Pinpoint the cell where the given text exists, returning its (X, Y) midpoint coordinate. 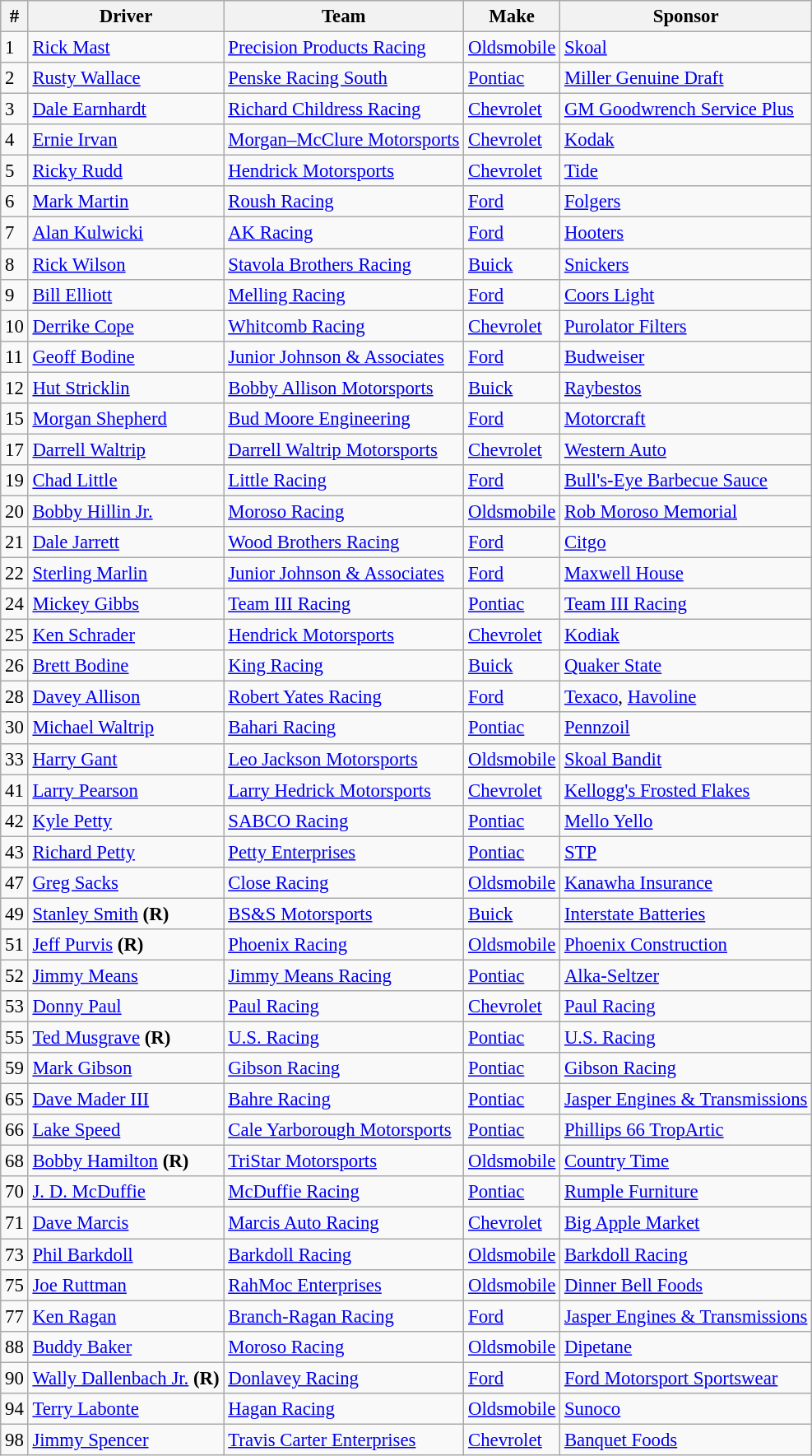
53 (15, 1007)
77 (15, 1316)
Bahari Racing (344, 728)
Wood Brothers Racing (344, 542)
43 (15, 852)
# (15, 16)
5 (15, 171)
90 (15, 1378)
Dipetane (686, 1347)
75 (15, 1285)
10 (15, 326)
Miller Genuine Draft (686, 78)
Bud Moore Engineering (344, 419)
Skoal Bandit (686, 759)
42 (15, 821)
Whitcomb Racing (344, 326)
BS&S Motorsports (344, 914)
Dave Marcis (126, 1223)
Tide (686, 171)
Dale Earnhardt (126, 109)
41 (15, 790)
Larry Pearson (126, 790)
Rick Wilson (126, 264)
Michael Waltrip (126, 728)
Donlavey Racing (344, 1378)
Rick Mast (126, 48)
Bull's-Eye Barbecue Sauce (686, 481)
J. D. McDuffie (126, 1193)
12 (15, 388)
Stavola Brothers Racing (344, 264)
11 (15, 356)
Darrell Waltrip (126, 449)
Close Racing (344, 883)
66 (15, 1130)
Bahre Racing (344, 1100)
Skoal (686, 48)
Alka-Seltzer (686, 975)
Dave Mader III (126, 1100)
Team (344, 16)
Bill Elliott (126, 295)
Jimmy Means Racing (344, 975)
Stanley Smith (R) (126, 914)
Travis Carter Enterprises (344, 1440)
Mark Gibson (126, 1068)
Hut Stricklin (126, 388)
26 (15, 666)
Hagan Racing (344, 1409)
AK Racing (344, 233)
7 (15, 233)
Sunoco (686, 1409)
3 (15, 109)
Derrike Cope (126, 326)
Maxwell House (686, 574)
Kodak (686, 140)
88 (15, 1347)
68 (15, 1161)
Ken Schrader (126, 635)
Terry Labonte (126, 1409)
Interstate Batteries (686, 914)
47 (15, 883)
Snickers (686, 264)
King Racing (344, 666)
1 (15, 48)
Robert Yates Racing (344, 697)
6 (15, 202)
Texaco, Havoline (686, 697)
70 (15, 1193)
Richard Petty (126, 852)
33 (15, 759)
SABCO Racing (344, 821)
Pennzoil (686, 728)
Greg Sacks (126, 883)
2 (15, 78)
28 (15, 697)
Dale Jarrett (126, 542)
Lake Speed (126, 1130)
Kanawha Insurance (686, 883)
Bobby Allison Motorsports (344, 388)
59 (15, 1068)
21 (15, 542)
Driver (126, 16)
Phoenix Construction (686, 945)
Jimmy Means (126, 975)
Rob Moroso Memorial (686, 511)
Buddy Baker (126, 1347)
Mello Yello (686, 821)
Brett Bodine (126, 666)
Ernie Irvan (126, 140)
Ken Ragan (126, 1316)
65 (15, 1100)
Jeff Purvis (R) (126, 945)
Morgan–McClure Motorsports (344, 140)
30 (15, 728)
Darrell Waltrip Motorsports (344, 449)
Dinner Bell Foods (686, 1285)
Morgan Shepherd (126, 419)
Big Apple Market (686, 1223)
Precision Products Racing (344, 48)
52 (15, 975)
24 (15, 604)
Phoenix Racing (344, 945)
Alan Kulwicki (126, 233)
Country Time (686, 1161)
Melling Racing (344, 295)
Bobby Hillin Jr. (126, 511)
Ricky Rudd (126, 171)
TriStar Motorsports (344, 1161)
Western Auto (686, 449)
RahMoc Enterprises (344, 1285)
Citgo (686, 542)
Kodiak (686, 635)
51 (15, 945)
20 (15, 511)
19 (15, 481)
Petty Enterprises (344, 852)
Phillips 66 TropArtic (686, 1130)
94 (15, 1409)
Make (512, 16)
Marcis Auto Racing (344, 1223)
Jimmy Spencer (126, 1440)
STP (686, 852)
17 (15, 449)
Banquet Foods (686, 1440)
Budweiser (686, 356)
Rumple Furniture (686, 1193)
Mickey Gibbs (126, 604)
Ford Motorsport Sportswear (686, 1378)
GM Goodwrench Service Plus (686, 109)
Harry Gant (126, 759)
Coors Light (686, 295)
22 (15, 574)
Folgers (686, 202)
25 (15, 635)
Larry Hedrick Motorsports (344, 790)
Joe Ruttman (126, 1285)
15 (15, 419)
55 (15, 1038)
Penske Racing South (344, 78)
Roush Racing (344, 202)
Bobby Hamilton (R) (126, 1161)
Quaker State (686, 666)
Ted Musgrave (R) (126, 1038)
Mark Martin (126, 202)
Geoff Bodine (126, 356)
Raybestos (686, 388)
Hooters (686, 233)
98 (15, 1440)
Phil Barkdoll (126, 1254)
Motorcraft (686, 419)
73 (15, 1254)
71 (15, 1223)
McDuffie Racing (344, 1193)
4 (15, 140)
Sponsor (686, 16)
Leo Jackson Motorsports (344, 759)
49 (15, 914)
Cale Yarborough Motorsports (344, 1130)
Sterling Marlin (126, 574)
Rusty Wallace (126, 78)
Chad Little (126, 481)
Little Racing (344, 481)
Richard Childress Racing (344, 109)
Davey Allison (126, 697)
Donny Paul (126, 1007)
Kellogg's Frosted Flakes (686, 790)
Kyle Petty (126, 821)
Branch-Ragan Racing (344, 1316)
9 (15, 295)
8 (15, 264)
Wally Dallenbach Jr. (R) (126, 1378)
Purolator Filters (686, 326)
